Capture the cell that displays the provided text and extract its [X, Y] central coordinate. 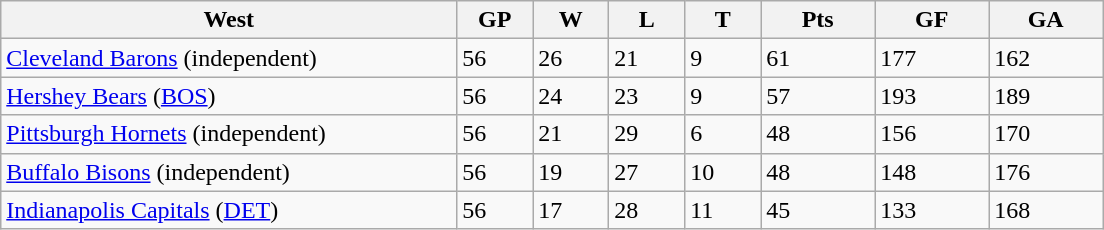
189 [1046, 96]
26 [571, 58]
17 [571, 210]
133 [932, 210]
10 [723, 172]
GF [932, 20]
W [571, 20]
57 [818, 96]
162 [1046, 58]
Hershey Bears (BOS) [229, 96]
GP [495, 20]
Pts [818, 20]
156 [932, 134]
Cleveland Barons (independent) [229, 58]
T [723, 20]
6 [723, 134]
177 [932, 58]
Indianapolis Capitals (DET) [229, 210]
28 [647, 210]
170 [1046, 134]
West [229, 20]
168 [1046, 210]
24 [571, 96]
Pittsburgh Hornets (independent) [229, 134]
148 [932, 172]
27 [647, 172]
GA [1046, 20]
193 [932, 96]
Buffalo Bisons (independent) [229, 172]
L [647, 20]
23 [647, 96]
61 [818, 58]
11 [723, 210]
19 [571, 172]
45 [818, 210]
29 [647, 134]
176 [1046, 172]
